Scan for the cell matching the given text and deliver its (X, Y) coordinate at center. 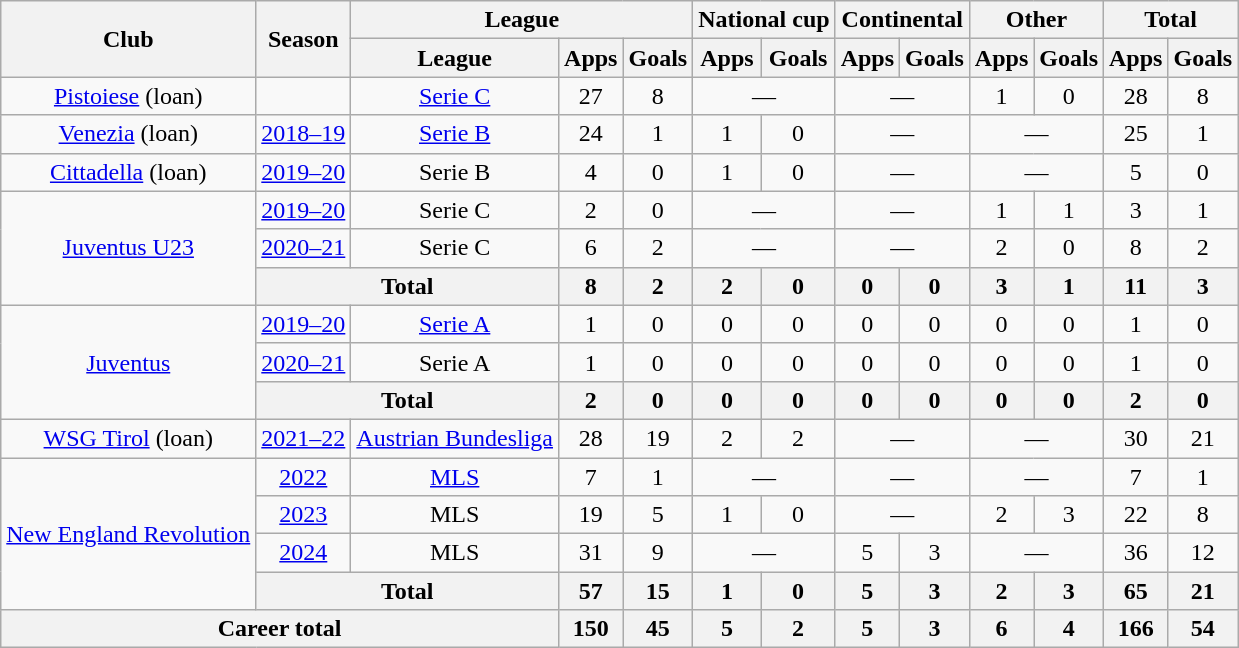
36 (1136, 553)
166 (1136, 629)
Club (128, 39)
Juventus U23 (128, 248)
2022 (304, 477)
Cittadella (loan) (128, 172)
54 (1203, 629)
57 (591, 591)
Continental (902, 20)
New England Revolution (128, 534)
24 (591, 134)
12 (1203, 553)
30 (1136, 438)
22 (1136, 515)
Venezia (loan) (128, 134)
Season (304, 39)
31 (591, 553)
Juventus (128, 362)
2021–22 (304, 438)
2023 (304, 515)
9 (658, 553)
65 (1136, 591)
150 (591, 629)
2024 (304, 553)
Career total (280, 629)
2018–19 (304, 134)
25 (1136, 134)
27 (591, 96)
15 (658, 591)
WSG Tirol (loan) (128, 438)
45 (658, 629)
Austrian Bundesliga (455, 438)
11 (1136, 286)
Other (1036, 20)
Pistoiese (loan) (128, 96)
National cup (764, 20)
